From the cell containing the given text, extract its center point as (X, Y) coordinate. 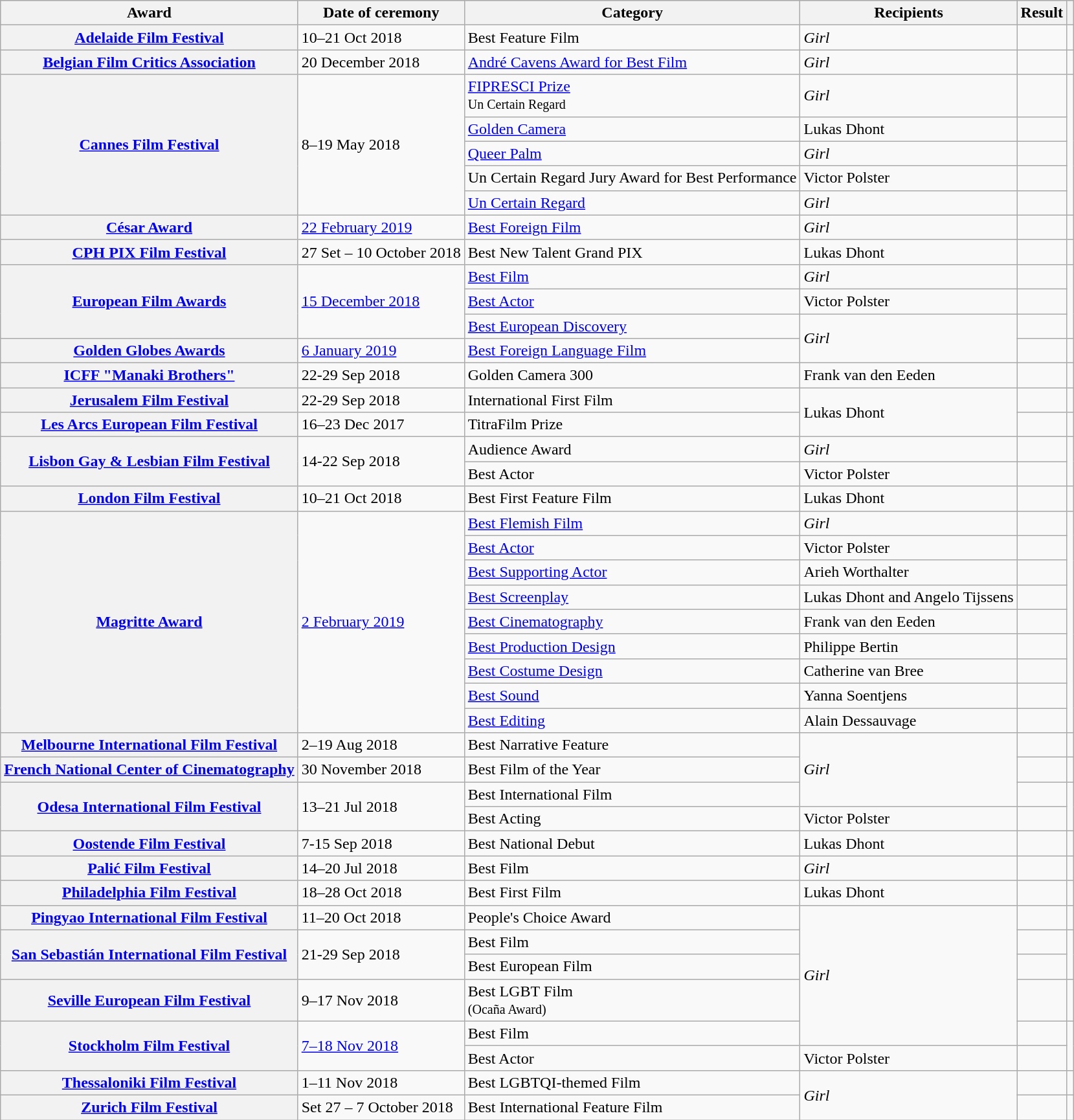
Best Editing (632, 721)
Best International Feature Film (632, 1107)
Golden Camera (632, 129)
Odesa International Film Festival (149, 807)
Thessaloniki Film Festival (149, 1082)
Best Foreign Film (632, 227)
Pingyao International Film Festival (149, 917)
7-15 Sep 2018 (381, 844)
Best First Feature Film (632, 498)
Golden Globes Awards (149, 351)
16–23 Dec 2017 (381, 425)
Un Certain Regard Jury Award for Best Performance (632, 178)
Lisbon Gay & Lesbian Film Festival (149, 462)
Seville European Film Festival (149, 1000)
Lukas Dhont and Angelo Tijssens (909, 597)
Best Costume Design (632, 671)
Best Production Design (632, 646)
Best Supporting Actor (632, 572)
Magritte Award (149, 622)
Un Certain Regard (632, 203)
Philadelphia Film Festival (149, 893)
Set 27 – 7 October 2018 (381, 1107)
Philippe Bertin (909, 646)
Cannes Film Festival (149, 145)
14-22 Sep 2018 (381, 462)
Best Cinematography (632, 622)
French National Center of Cinematography (149, 770)
Best National Debut (632, 844)
9–17 Nov 2018 (381, 1000)
Adelaide Film Festival (149, 38)
People's Choice Award (632, 917)
Recipients (909, 13)
André Cavens Award for Best Film (632, 62)
Best European Discovery (632, 326)
Catherine van Bree (909, 671)
Best Foreign Language Film (632, 351)
2 February 2019 (381, 622)
ICFF "Manaki Brothers" (149, 375)
César Award (149, 227)
San Sebastián International Film Festival (149, 954)
Best Sound (632, 695)
Stockholm Film Festival (149, 1046)
Yanna Soentjens (909, 695)
CPH PIX Film Festival (149, 252)
20 December 2018 (381, 62)
Best Narrative Feature (632, 745)
Golden Camera 300 (632, 375)
Best Flemish Film (632, 523)
Award (149, 13)
Melbourne International Film Festival (149, 745)
8–19 May 2018 (381, 145)
International First Film (632, 400)
1–11 Nov 2018 (381, 1082)
Alain Dessauvage (909, 721)
13–21 Jul 2018 (381, 807)
Best First Film (632, 893)
Arieh Worthalter (909, 572)
Best LGBTQI-themed Film (632, 1082)
FIPRESCI PrizeUn Certain Regard (632, 96)
Best Acting (632, 819)
Best Film of the Year (632, 770)
27 Set – 10 October 2018 (381, 252)
21-29 Sep 2018 (381, 954)
6 January 2019 (381, 351)
22 February 2019 (381, 227)
Oostende Film Festival (149, 844)
Best Screenplay (632, 597)
14–20 Jul 2018 (381, 868)
30 November 2018 (381, 770)
TitraFilm Prize (632, 425)
Queer Palm (632, 153)
Category (632, 13)
Best Feature Film (632, 38)
18–28 Oct 2018 (381, 893)
Belgian Film Critics Association (149, 62)
Best European Film (632, 967)
Jerusalem Film Festival (149, 400)
15 December 2018 (381, 301)
Palić Film Festival (149, 868)
Best International Film (632, 794)
Result (1042, 13)
Best LGBT Film (Ocaña Award) (632, 1000)
Date of ceremony (381, 13)
London Film Festival (149, 498)
European Film Awards (149, 301)
11–20 Oct 2018 (381, 917)
Audience Award (632, 449)
7–18 Nov 2018 (381, 1046)
Zurich Film Festival (149, 1107)
2–19 Aug 2018 (381, 745)
Les Arcs European Film Festival (149, 425)
Best New Talent Grand PIX (632, 252)
